Pinpoint the cell where the given text exists, returning its (X, Y) midpoint coordinate. 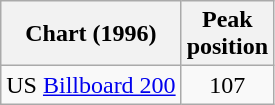
US Billboard 200 (91, 85)
107 (227, 85)
Peakposition (227, 34)
Chart (1996) (91, 34)
